Detect which cell encompasses the target text, then output its (x, y) center coordinate. 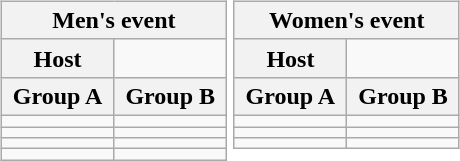
Men's event (114, 20)
Women's event (346, 20)
